Extract the [x, y] coordinate from the center of the cell holding the provided text.  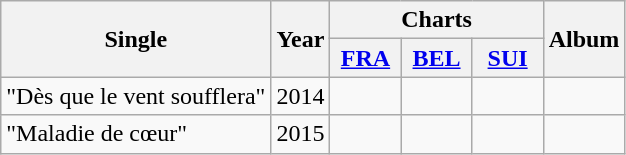
Single [136, 39]
BEL [436, 58]
SUI [508, 58]
FRA [366, 58]
2015 [300, 134]
Year [300, 39]
Charts [436, 20]
"Dès que le vent soufflera" [136, 96]
2014 [300, 96]
Album [584, 39]
"Maladie de cœur" [136, 134]
